Locate the cell with the specified text and output its (X, Y) center coordinate. 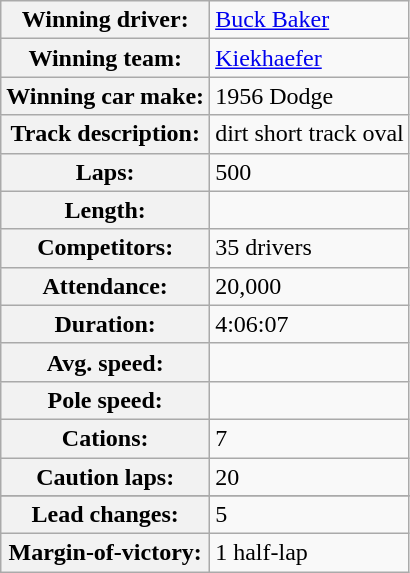
Track description: (106, 134)
Pole speed: (106, 400)
Winning car make: (106, 96)
Attendance: (106, 286)
Winning team: (106, 58)
Cations: (106, 438)
Competitors: (106, 248)
1 half-lap (310, 553)
5 (310, 515)
Lead changes: (106, 515)
dirt short track oval (310, 134)
Winning driver: (106, 20)
1956 Dodge (310, 96)
20 (310, 477)
4:06:07 (310, 324)
500 (310, 172)
Kiekhaefer (310, 58)
7 (310, 438)
35 drivers (310, 248)
Caution laps: (106, 477)
Length: (106, 210)
20,000 (310, 286)
Margin-of-victory: (106, 553)
Duration: (106, 324)
Avg. speed: (106, 362)
Laps: (106, 172)
Buck Baker (310, 20)
